Locate the cell with the specified text and output its (X, Y) center coordinate. 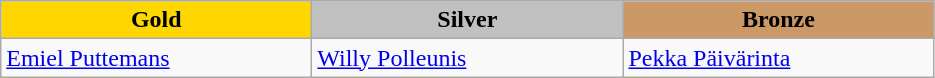
Pekka Päivärinta (778, 58)
Emiel Puttemans (156, 58)
Gold (156, 20)
Bronze (778, 20)
Willy Polleunis (468, 58)
Silver (468, 20)
